Identify which cell holds the provided text, then report its (X, Y) central coordinate. 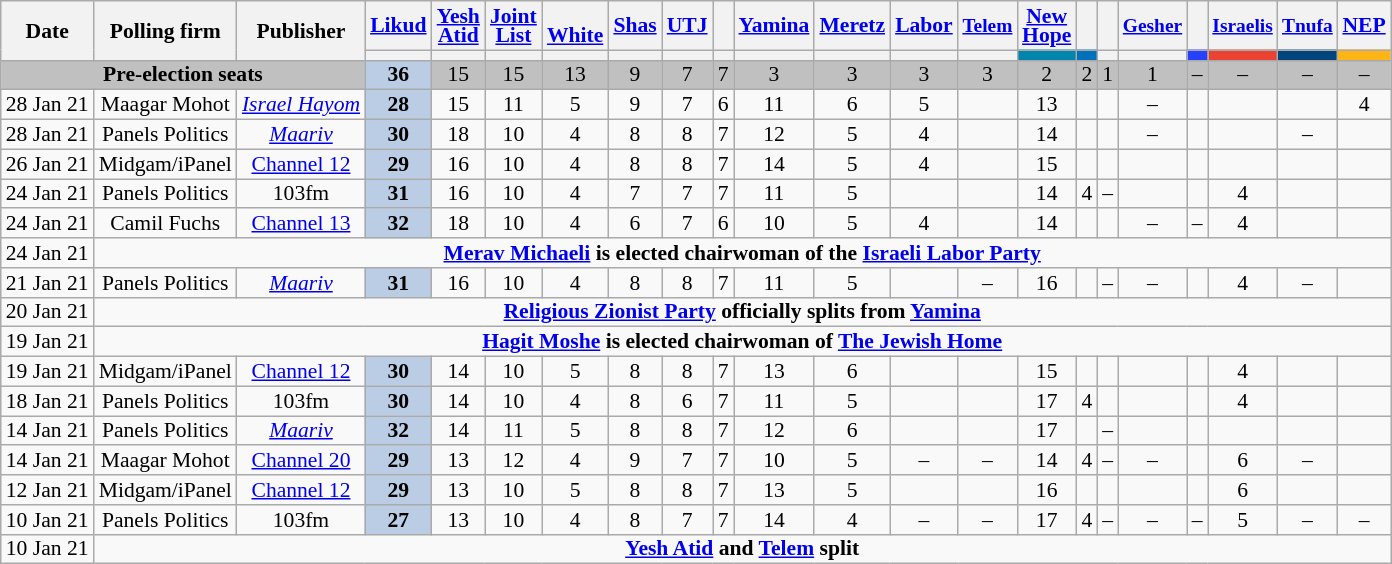
Israelis (1243, 26)
Shas (634, 26)
Polling firm (166, 30)
Channel 20 (301, 461)
26 Jan 21 (48, 164)
Pre-election seats (183, 75)
Publisher (301, 30)
Yamina (774, 26)
YeshAtid (458, 26)
12 Jan 21 (48, 490)
Labor (924, 26)
NEP (1364, 26)
Israel Hayom (301, 105)
Meretz (852, 26)
Camil Fuchs (166, 224)
Hagit Moshe is elected chairwoman of The Jewish Home (742, 342)
Channel 13 (301, 224)
Gesher (1152, 26)
NewHope (1046, 26)
21 Jan 21 (48, 283)
Yesh Atid and Telem split (742, 549)
White (575, 26)
36 (398, 75)
Likud (398, 26)
20 Jan 21 (48, 312)
JointList (514, 26)
28 (398, 105)
Telem (988, 26)
Date (48, 30)
27 (398, 520)
18 Jan 21 (48, 401)
UTJ (688, 26)
Merav Michaeli is elected chairwoman of the Israeli Labor Party (742, 253)
Religious Zionist Party officially splits from Yamina (742, 312)
Tnufa (1307, 26)
